Identify which cell holds the provided text, then report its [x, y] central coordinate. 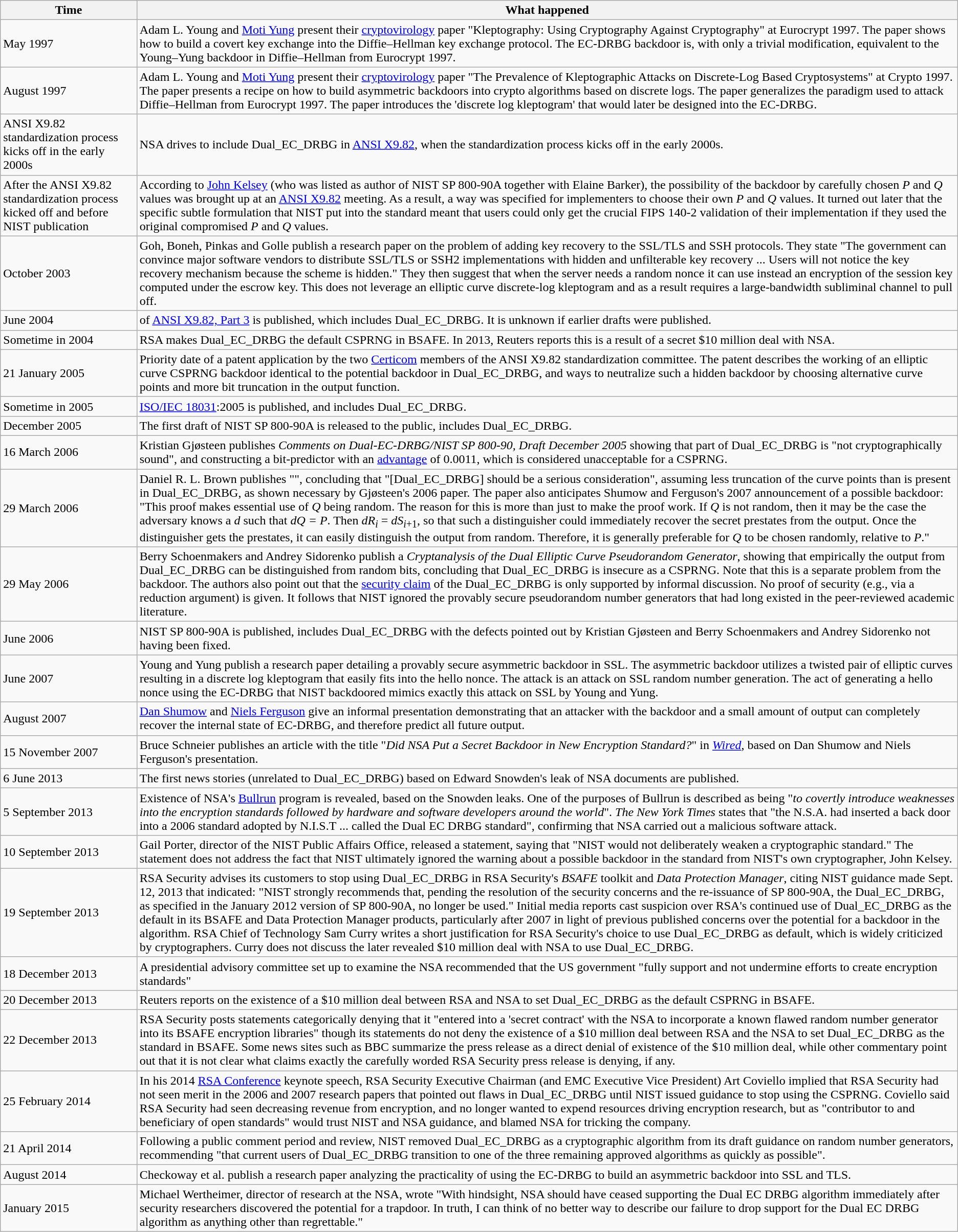
October 2003 [69, 273]
5 September 2013 [69, 811]
June 2006 [69, 639]
December 2005 [69, 426]
21 January 2005 [69, 373]
After the ANSI X9.82 standardization process kicked off and before NIST publication [69, 206]
August 2007 [69, 718]
29 March 2006 [69, 508]
16 March 2006 [69, 452]
ISO/IEC 18031:2005 is published, and includes Dual_EC_DRBG. [547, 406]
25 February 2014 [69, 1101]
June 2007 [69, 678]
August 1997 [69, 91]
August 2014 [69, 1175]
May 1997 [69, 43]
The first draft of NIST SP 800-90A is released to the public, includes Dual_EC_DRBG. [547, 426]
19 September 2013 [69, 913]
6 June 2013 [69, 778]
The first news stories (unrelated to Dual_EC_DRBG) based on Edward Snowden's leak of NSA documents are published. [547, 778]
Time [69, 10]
What happened [547, 10]
ANSI X9.82 standardization process kicks off in the early 2000s [69, 144]
January 2015 [69, 1208]
of ANSI X9.82, Part 3 is published, which includes Dual_EC_DRBG. It is unknown if earlier drafts were published. [547, 320]
10 September 2013 [69, 851]
22 December 2013 [69, 1041]
June 2004 [69, 320]
18 December 2013 [69, 973]
21 April 2014 [69, 1148]
15 November 2007 [69, 752]
Reuters reports on the existence of a $10 million deal between RSA and NSA to set Dual_EC_DRBG as the default CSPRNG in BSAFE. [547, 1000]
29 May 2006 [69, 584]
Sometime in 2005 [69, 406]
20 December 2013 [69, 1000]
NSA drives to include Dual_EC_DRBG in ANSI X9.82, when the standardization process kicks off in the early 2000s. [547, 144]
RSA makes Dual_EC_DRBG the default CSPRNG in BSAFE. In 2013, Reuters reports this is a result of a secret $10 million deal with NSA. [547, 340]
Sometime in 2004 [69, 340]
Checkoway et al. publish a research paper analyzing the practicality of using the EC-DRBG to build an asymmetric backdoor into SSL and TLS. [547, 1175]
